Locate the cell with the specified text and output its [X, Y] center coordinate. 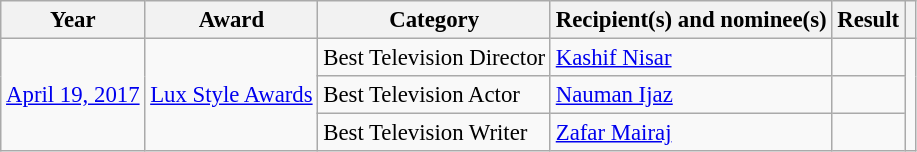
April 19, 2017 [73, 96]
Award [232, 20]
Lux Style Awards [232, 96]
Best Television Actor [434, 95]
Best Television Writer [434, 133]
Recipient(s) and nominee(s) [690, 20]
Kashif Nisar [690, 58]
Year [73, 20]
Best Television Director [434, 58]
Result [868, 20]
Category [434, 20]
Zafar Mairaj [690, 133]
Nauman Ijaz [690, 95]
